Provide the (x, y) coordinate of the cell's center where the given text is located.  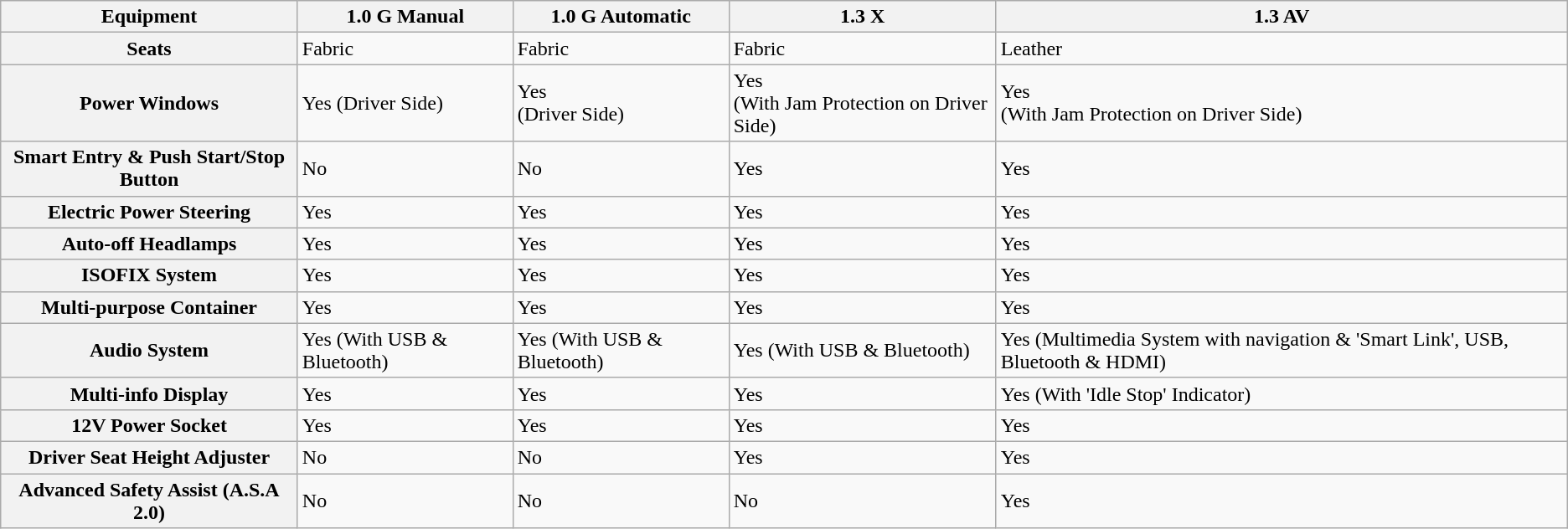
Power Windows (149, 103)
Auto-off Headlamps (149, 244)
1.0 G Automatic (621, 17)
12V Power Socket (149, 425)
Driver Seat Height Adjuster (149, 457)
1.3 X (863, 17)
Electric Power Steering (149, 212)
Leather (1282, 49)
Equipment (149, 17)
Seats (149, 49)
ISOFIX System (149, 275)
Yes(Driver Side) (621, 103)
Yes (Driver Side) (405, 103)
Yes (With 'Idle Stop' Indicator) (1282, 393)
1.3 AV (1282, 17)
Multi-info Display (149, 393)
Yes (Multimedia System with navigation & 'Smart Link', USB, Bluetooth & HDMI) (1282, 350)
Multi-purpose Container (149, 307)
Smart Entry & Push Start/Stop Button (149, 169)
Advanced Safety Assist (A.S.A 2.0) (149, 501)
Audio System (149, 350)
1.0 G Manual (405, 17)
